Capture the cell that displays the provided text and extract its (x, y) central coordinate. 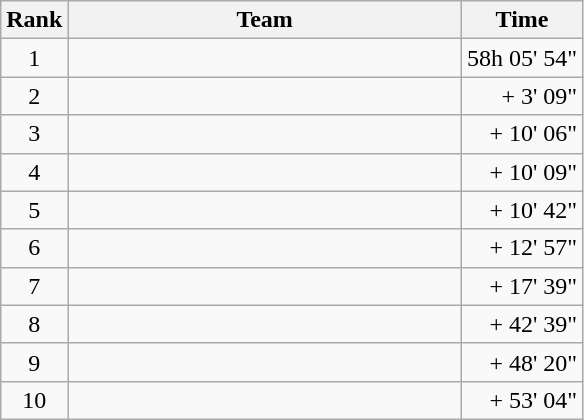
58h 05' 54" (522, 58)
9 (34, 362)
+ 48' 20" (522, 362)
+ 10' 09" (522, 172)
+ 17' 39" (522, 286)
4 (34, 172)
1 (34, 58)
2 (34, 96)
+ 12' 57" (522, 248)
+ 53' 04" (522, 400)
+ 42' 39" (522, 324)
7 (34, 286)
+ 10' 06" (522, 134)
3 (34, 134)
6 (34, 248)
Team (265, 20)
+ 10' 42" (522, 210)
10 (34, 400)
8 (34, 324)
Time (522, 20)
+ 3' 09" (522, 96)
5 (34, 210)
Rank (34, 20)
